Extract the [X, Y] coordinate from the center of the cell holding the provided text.  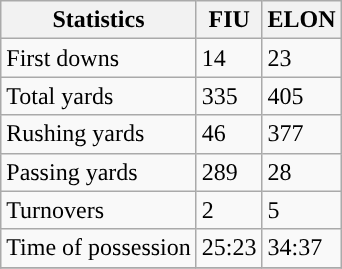
Total yards [99, 96]
289 [229, 172]
Passing yards [99, 172]
46 [229, 134]
25:23 [229, 248]
377 [302, 134]
14 [229, 58]
ELON [302, 20]
Turnovers [99, 210]
335 [229, 96]
2 [229, 210]
34:37 [302, 248]
23 [302, 58]
FIU [229, 20]
First downs [99, 58]
Rushing yards [99, 134]
28 [302, 172]
5 [302, 210]
Statistics [99, 20]
405 [302, 96]
Time of possession [99, 248]
